Return the [x, y] coordinate for the center point of the cell that contains the specified text.  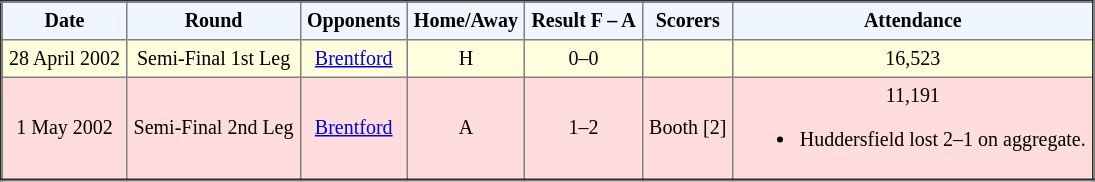
Opponents [354, 21]
1 May 2002 [64, 128]
16,523 [913, 59]
Semi-Final 1st Leg [214, 59]
1–2 [584, 128]
Round [214, 21]
H [466, 59]
28 April 2002 [64, 59]
Date [64, 21]
Scorers [688, 21]
A [466, 128]
Attendance [913, 21]
Booth [2] [688, 128]
Home/Away [466, 21]
Result F – A [584, 21]
Semi-Final 2nd Leg [214, 128]
0–0 [584, 59]
11,191Huddersfield lost 2–1 on aggregate. [913, 128]
